Return the (x, y) coordinate for the center point of the cell that contains the specified text.  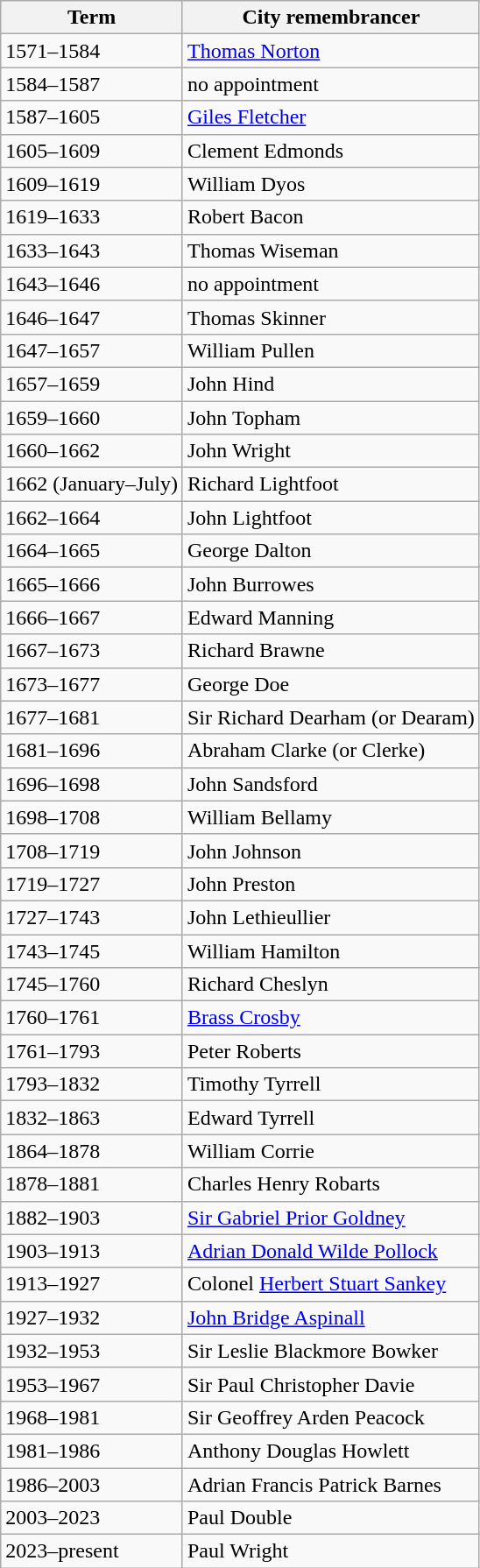
1878–1881 (92, 1184)
1793–1832 (92, 1084)
George Doe (331, 684)
1986–2003 (92, 1485)
John Wright (331, 451)
Adrian Donald Wilde Pollock (331, 1251)
1667–1673 (92, 651)
William Dyos (331, 184)
1932–1953 (92, 1351)
1696–1698 (92, 784)
John Hind (331, 384)
1633–1643 (92, 251)
1587–1605 (92, 117)
1882–1903 (92, 1218)
1643–1646 (92, 284)
1647–1657 (92, 350)
Thomas Wiseman (331, 251)
1677–1681 (92, 717)
1832–1863 (92, 1118)
1927–1932 (92, 1317)
1864–1878 (92, 1151)
George Dalton (331, 551)
1605–1609 (92, 151)
Term (92, 18)
1673–1677 (92, 684)
Timothy Tyrrell (331, 1084)
John Lethieullier (331, 917)
John Topham (331, 418)
1727–1743 (92, 917)
2003–2023 (92, 1518)
Clement Edmonds (331, 151)
1660–1662 (92, 451)
1981–1986 (92, 1451)
William Bellamy (331, 817)
1662 (January–July) (92, 484)
1903–1913 (92, 1251)
1659–1660 (92, 418)
Edward Tyrrell (331, 1118)
1761–1793 (92, 1051)
1953–1967 (92, 1384)
Paul Wright (331, 1551)
William Hamilton (331, 950)
Richard Brawne (331, 651)
Thomas Norton (331, 51)
Giles Fletcher (331, 117)
1657–1659 (92, 384)
William Corrie (331, 1151)
Peter Roberts (331, 1051)
John Lightfoot (331, 518)
John Bridge Aspinall (331, 1317)
2023–present (92, 1551)
1968–1981 (92, 1417)
1666–1667 (92, 618)
Colonel Herbert Stuart Sankey (331, 1284)
1698–1708 (92, 817)
1619–1633 (92, 217)
John Burrowes (331, 584)
John Johnson (331, 851)
Anthony Douglas Howlett (331, 1451)
1665–1666 (92, 584)
1743–1745 (92, 950)
Adrian Francis Patrick Barnes (331, 1485)
1681–1696 (92, 751)
Sir Paul Christopher Davie (331, 1384)
Charles Henry Robarts (331, 1184)
City remembrancer (331, 18)
Richard Cheslyn (331, 985)
Edward Manning (331, 618)
1646–1647 (92, 317)
Thomas Skinner (331, 317)
1609–1619 (92, 184)
1571–1584 (92, 51)
Paul Double (331, 1518)
Richard Lightfoot (331, 484)
1745–1760 (92, 985)
Robert Bacon (331, 217)
John Preston (331, 884)
Brass Crosby (331, 1018)
Sir Geoffrey Arden Peacock (331, 1417)
Sir Leslie Blackmore Bowker (331, 1351)
1662–1664 (92, 518)
Sir Richard Dearham (or Dearam) (331, 717)
Sir Gabriel Prior Goldney (331, 1218)
1708–1719 (92, 851)
1719–1727 (92, 884)
William Pullen (331, 350)
1664–1665 (92, 551)
1584–1587 (92, 84)
John Sandsford (331, 784)
1913–1927 (92, 1284)
Abraham Clarke (or Clerke) (331, 751)
1760–1761 (92, 1018)
